Locate the cell with the specified text and output its (X, Y) center coordinate. 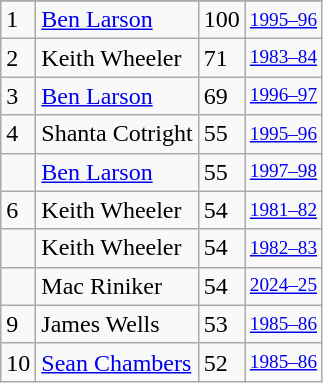
4 (18, 134)
53 (222, 324)
2024–25 (283, 286)
2 (18, 58)
1997–98 (283, 172)
71 (222, 58)
1982–83 (283, 248)
Sean Chambers (117, 362)
1 (18, 20)
69 (222, 96)
3 (18, 96)
1983–84 (283, 58)
James Wells (117, 324)
100 (222, 20)
Mac Riniker (117, 286)
10 (18, 362)
6 (18, 210)
9 (18, 324)
52 (222, 362)
1981–82 (283, 210)
1996–97 (283, 96)
Shanta Cotright (117, 134)
